Extract the [X, Y] coordinate from the center of the cell holding the provided text.  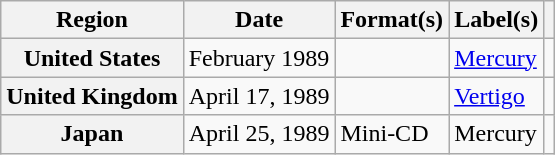
Format(s) [392, 20]
Vertigo [496, 96]
April 17, 1989 [259, 96]
Japan [92, 134]
Date [259, 20]
Region [92, 20]
United Kingdom [92, 96]
Label(s) [496, 20]
United States [92, 58]
Mini-CD [392, 134]
April 25, 1989 [259, 134]
February 1989 [259, 58]
